Scan for the cell matching the given text and deliver its [X, Y] coordinate at center. 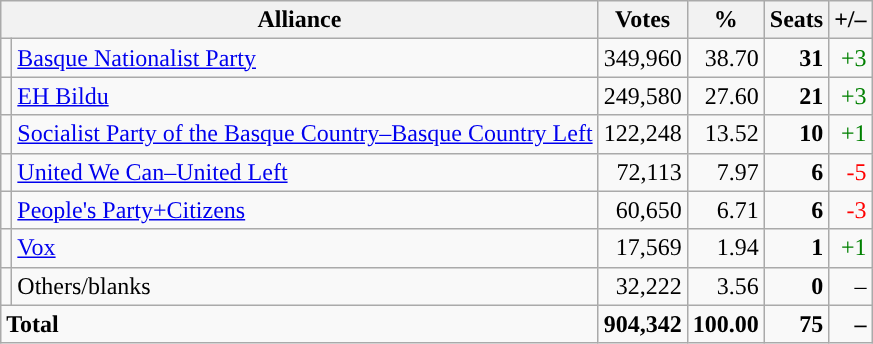
31 [796, 58]
United We Can–United Left [305, 172]
60,650 [642, 210]
EH Bildu [305, 96]
-3 [850, 210]
6.71 [726, 210]
1 [796, 248]
349,960 [642, 58]
122,248 [642, 134]
+/– [850, 20]
904,342 [642, 324]
% [726, 20]
-5 [850, 172]
21 [796, 96]
Seats [796, 20]
Alliance [300, 20]
38.70 [726, 58]
75 [796, 324]
32,222 [642, 286]
13.52 [726, 134]
3.56 [726, 286]
Basque Nationalist Party [305, 58]
249,580 [642, 96]
People's Party+Citizens [305, 210]
Vox [305, 248]
Others/blanks [305, 286]
0 [796, 286]
17,569 [642, 248]
Socialist Party of the Basque Country–Basque Country Left [305, 134]
1.94 [726, 248]
72,113 [642, 172]
10 [796, 134]
7.97 [726, 172]
Total [300, 324]
27.60 [726, 96]
100.00 [726, 324]
Votes [642, 20]
